Capture the cell that displays the provided text and extract its [X, Y] central coordinate. 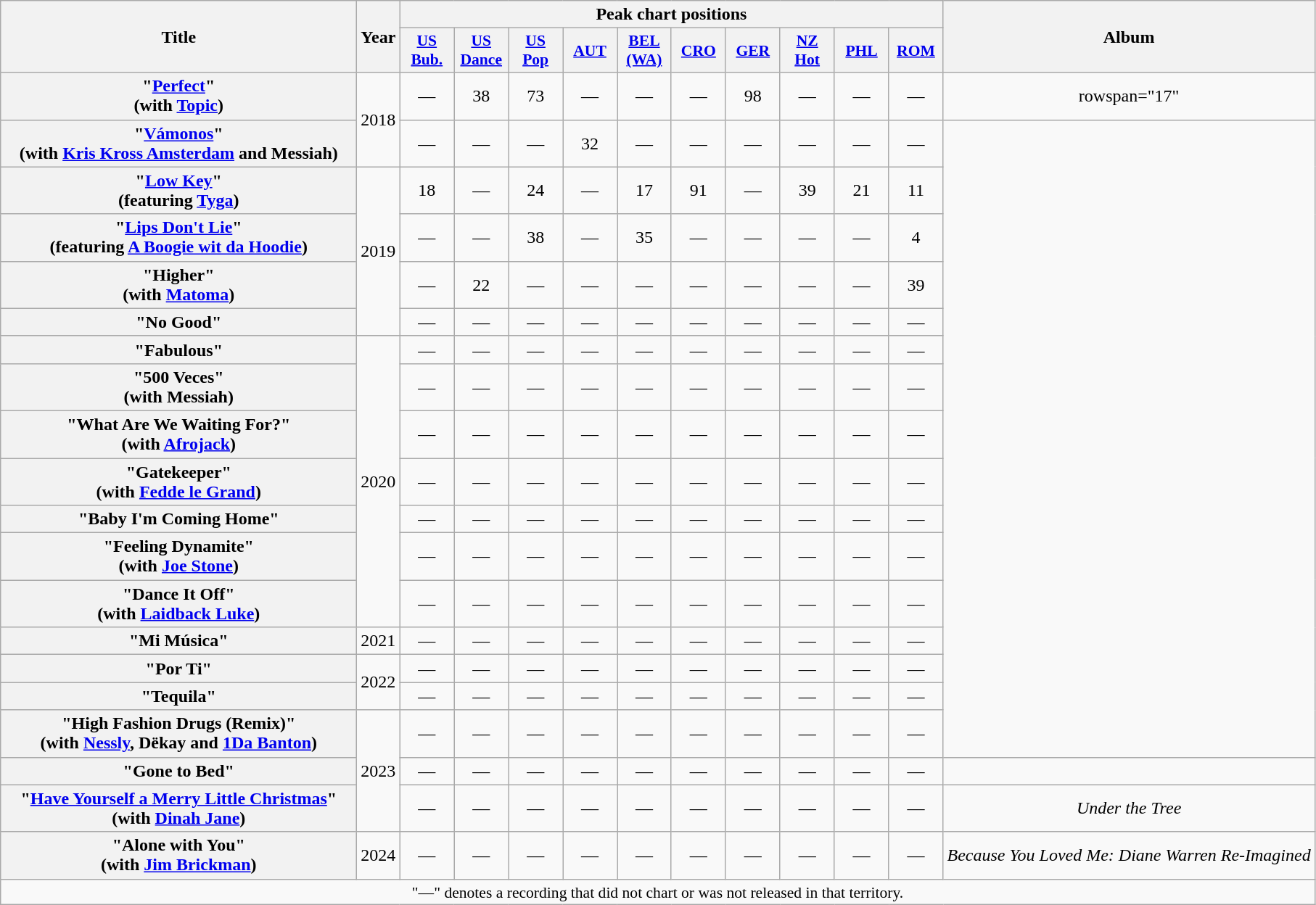
2023 [379, 771]
USDance [482, 51]
35 [644, 238]
"Mi Música" [178, 641]
2018 [379, 120]
21 [862, 190]
USPop [535, 51]
24 [535, 190]
"Alone with You"(with Jim Brickman) [178, 856]
22 [482, 284]
"Lips Don't Lie"(featuring A Boogie wit da Hoodie) [178, 238]
CRO [698, 51]
NZ Hot [807, 51]
18 [427, 190]
Because You Loved Me: Diane Warren Re-Imagined [1129, 856]
91 [698, 190]
2022 [379, 682]
"Higher"(with Matoma) [178, 284]
98 [753, 96]
BEL(WA) [644, 51]
"Baby I'm Coming Home" [178, 519]
"Perfect"(with Topic) [178, 96]
Album [1129, 36]
"Feeling Dynamite"(with Joe Stone) [178, 557]
2021 [379, 641]
2024 [379, 856]
"Fabulous" [178, 350]
rowspan="17" [1129, 96]
"Gone to Bed" [178, 771]
"Dance It Off"(with Laidback Luke) [178, 603]
"—" denotes a recording that did not chart or was not released in that territory. [657, 892]
17 [644, 190]
4 [916, 238]
AUT [591, 51]
2019 [379, 251]
"No Good" [178, 322]
Under the Tree [1129, 808]
73 [535, 96]
"Tequila" [178, 696]
"High Fashion Drugs (Remix)"(with Nessly, Dëkay and 1Da Banton) [178, 734]
Peak chart positions [672, 15]
Title [178, 36]
"Por Ti" [178, 669]
GER [753, 51]
"Low Key"(featuring Tyga) [178, 190]
PHL [862, 51]
11 [916, 190]
32 [591, 144]
"Vámonos"(with Kris Kross Amsterdam and Messiah) [178, 144]
"What Are We Waiting For?"(with Afrojack) [178, 434]
"Have Yourself a Merry Little Christmas"(with Dinah Jane) [178, 808]
ROM [916, 51]
Year [379, 36]
2020 [379, 482]
USBub. [427, 51]
"500 Veces"(with Messiah) [178, 387]
"Gatekeeper"(with Fedde le Grand) [178, 482]
